Pinpoint the cell where the given text exists, returning its [x, y] midpoint coordinate. 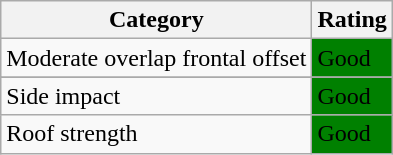
Category [156, 20]
Moderate overlap frontal offset [156, 58]
Side impact [156, 96]
Roof strength [156, 134]
Rating [352, 20]
